Scan for the cell matching the given text and deliver its [X, Y] coordinate at center. 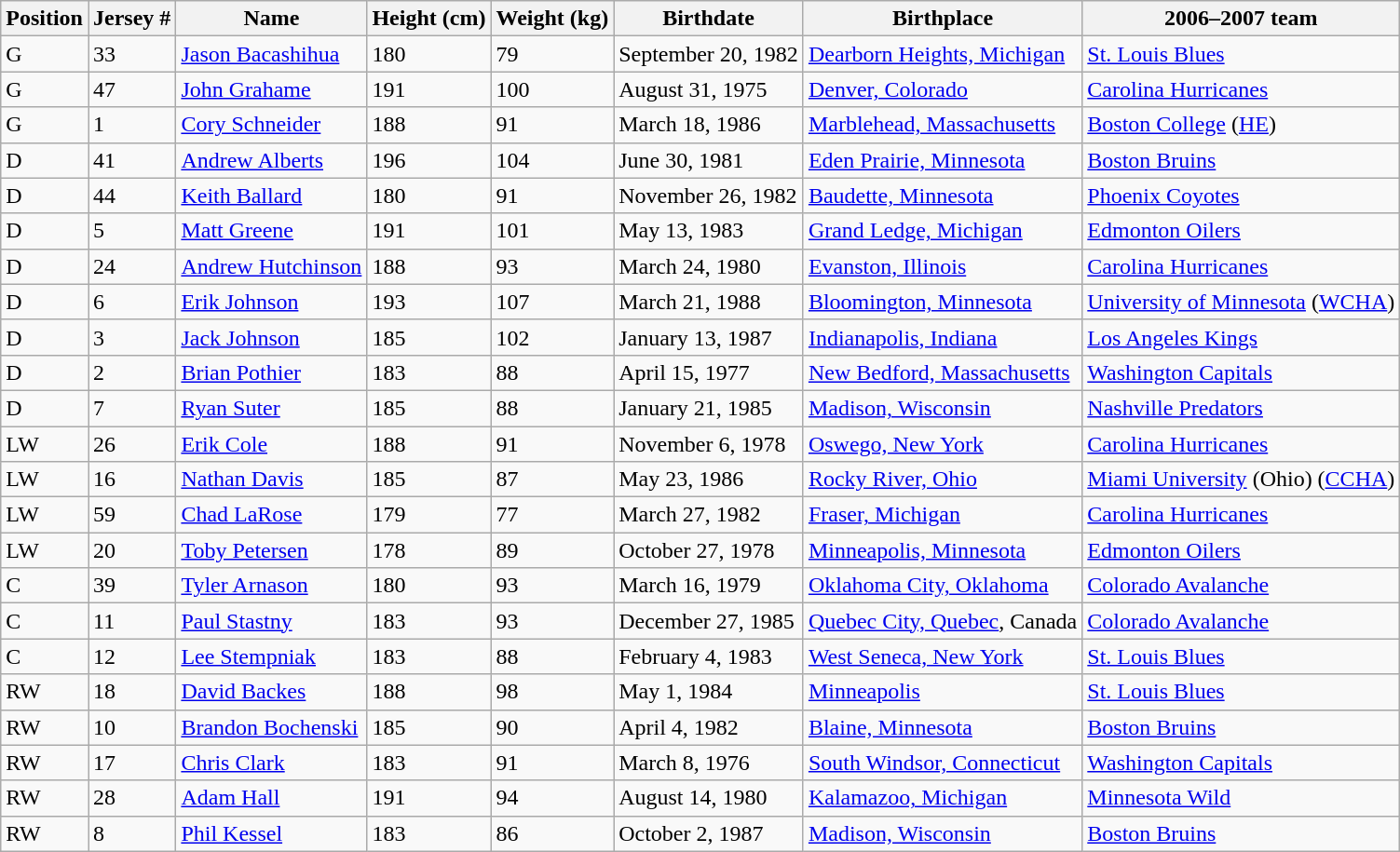
20 [131, 550]
Tyler Arnason [272, 586]
Eden Prairie, Minnesota [943, 160]
47 [131, 89]
3 [131, 337]
Phoenix Coyotes [1241, 196]
Chad LaRose [272, 515]
5 [131, 231]
Minneapolis [943, 692]
24 [131, 266]
102 [552, 337]
77 [552, 515]
January 21, 1985 [709, 408]
John Grahame [272, 89]
26 [131, 444]
May 1, 1984 [709, 692]
179 [428, 515]
Quebec City, Quebec, Canada [943, 621]
Oklahoma City, Oklahoma [943, 586]
Minnesota Wild [1241, 798]
Adam Hall [272, 798]
Blaine, Minnesota [943, 727]
98 [552, 692]
1 [131, 125]
44 [131, 196]
Lee Stempniak [272, 656]
Kalamazoo, Michigan [943, 798]
Phil Kessel [272, 833]
8 [131, 833]
6 [131, 302]
Position [45, 19]
August 14, 1980 [709, 798]
October 27, 1978 [709, 550]
April 15, 1977 [709, 372]
Matt Greene [272, 231]
Minneapolis, Minnesota [943, 550]
Oswego, New York [943, 444]
Cory Schneider [272, 125]
2 [131, 372]
16 [131, 480]
Marblehead, Massachusetts [943, 125]
Brandon Bochenski [272, 727]
March 8, 1976 [709, 763]
December 27, 1985 [709, 621]
100 [552, 89]
November 26, 1982 [709, 196]
March 27, 1982 [709, 515]
Baudette, Minnesota [943, 196]
Toby Petersen [272, 550]
Nathan Davis [272, 480]
October 2, 1987 [709, 833]
April 4, 1982 [709, 727]
Chris Clark [272, 763]
17 [131, 763]
196 [428, 160]
Rocky River, Ohio [943, 480]
Miami University (Ohio) (CCHA) [1241, 480]
Name [272, 19]
September 20, 1982 [709, 54]
Nashville Predators [1241, 408]
Weight (kg) [552, 19]
107 [552, 302]
79 [552, 54]
Evanston, Illinois [943, 266]
11 [131, 621]
March 18, 1986 [709, 125]
12 [131, 656]
41 [131, 160]
March 24, 1980 [709, 266]
Paul Stastny [272, 621]
Denver, Colorado [943, 89]
March 16, 1979 [709, 586]
Height (cm) [428, 19]
94 [552, 798]
18 [131, 692]
Indianapolis, Indiana [943, 337]
33 [131, 54]
June 30, 1981 [709, 160]
Birthdate [709, 19]
Bloomington, Minnesota [943, 302]
Birthplace [943, 19]
178 [428, 550]
28 [131, 798]
David Backes [272, 692]
104 [552, 160]
101 [552, 231]
39 [131, 586]
August 31, 1975 [709, 89]
86 [552, 833]
November 6, 1978 [709, 444]
Jack Johnson [272, 337]
Jersey # [131, 19]
Los Angeles Kings [1241, 337]
Grand Ledge, Michigan [943, 231]
New Bedford, Massachusetts [943, 372]
Boston College (HE) [1241, 125]
January 13, 1987 [709, 337]
Erik Johnson [272, 302]
Dearborn Heights, Michigan [943, 54]
May 23, 1986 [709, 480]
59 [131, 515]
Brian Pothier [272, 372]
7 [131, 408]
Ryan Suter [272, 408]
Andrew Alberts [272, 160]
10 [131, 727]
90 [552, 727]
March 21, 1988 [709, 302]
West Seneca, New York [943, 656]
February 4, 1983 [709, 656]
89 [552, 550]
Andrew Hutchinson [272, 266]
Erik Cole [272, 444]
South Windsor, Connecticut [943, 763]
May 13, 1983 [709, 231]
Jason Bacashihua [272, 54]
193 [428, 302]
University of Minnesota (WCHA) [1241, 302]
87 [552, 480]
2006–2007 team [1241, 19]
Fraser, Michigan [943, 515]
Keith Ballard [272, 196]
